Detect which cell encompasses the target text, then output its (x, y) center coordinate. 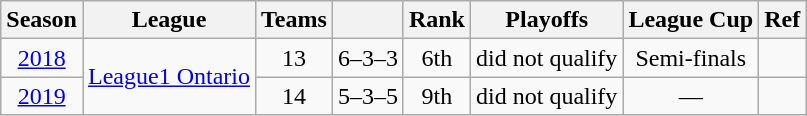
5–3–5 (368, 96)
13 (294, 58)
Rank (436, 20)
2018 (42, 58)
League Cup (691, 20)
— (691, 96)
Teams (294, 20)
2019 (42, 96)
Season (42, 20)
14 (294, 96)
6th (436, 58)
Semi-finals (691, 58)
6–3–3 (368, 58)
9th (436, 96)
Ref (782, 20)
League (168, 20)
League1 Ontario (168, 77)
Playoffs (547, 20)
